Provide the [X, Y] coordinate of the cell's center where the given text is located.  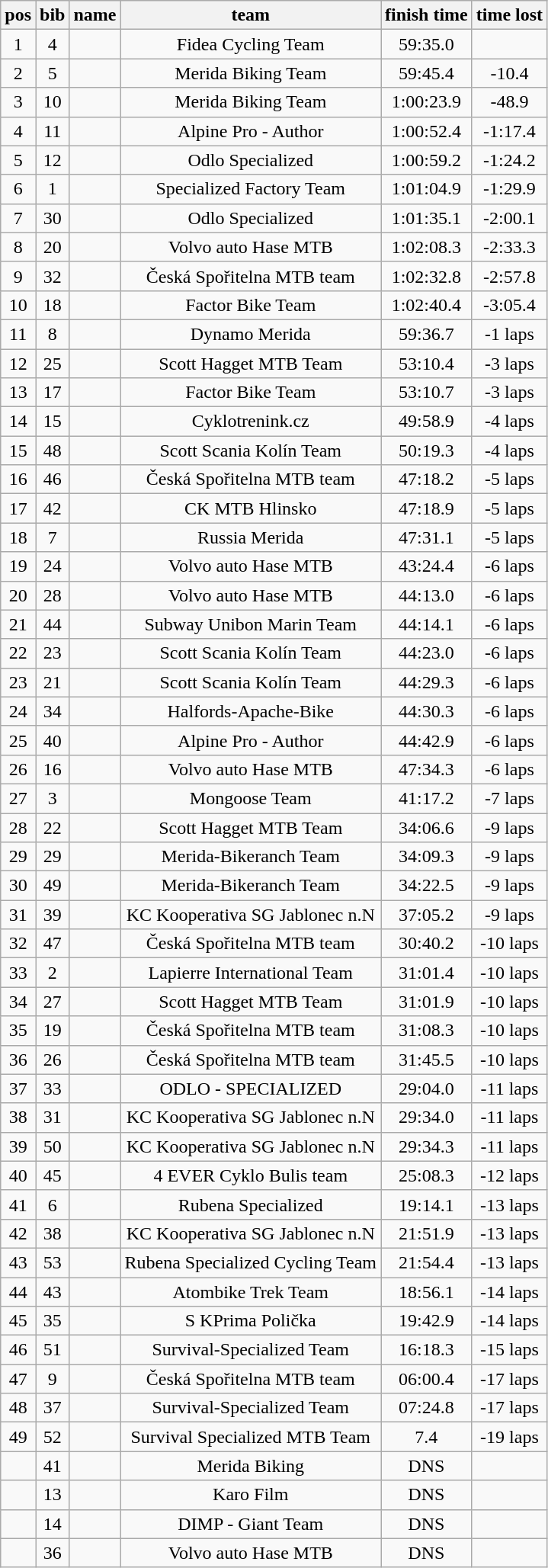
31:45.5 [427, 1060]
29:04.0 [427, 1089]
47:18.2 [427, 479]
-10.4 [509, 73]
53:10.7 [427, 393]
34:22.5 [427, 886]
53 [52, 1262]
1:00:23.9 [427, 102]
ODLO - SPECIALIZED [251, 1089]
Atombike Trek Team [251, 1292]
Karo Film [251, 1495]
Russia Merida [251, 537]
37:05.2 [427, 915]
name [95, 15]
-48.9 [509, 102]
1:02:08.3 [427, 247]
16:18.3 [427, 1350]
44:30.3 [427, 711]
1:02:32.8 [427, 276]
59:35.0 [427, 44]
-3:05.4 [509, 305]
Fidea Cycling Team [251, 44]
finish time [427, 15]
Survival Specialized MTB Team [251, 1437]
29:34.3 [427, 1146]
-1:29.9 [509, 189]
Halfords-Apache-Bike [251, 711]
Cyklotrenink.cz [251, 422]
Rubena Specialized Cycling Team [251, 1262]
44:23.0 [427, 653]
47:31.1 [427, 537]
7.4 [427, 1437]
1:00:52.4 [427, 131]
29:34.0 [427, 1117]
1:00:59.2 [427, 160]
47:18.9 [427, 508]
-1:17.4 [509, 131]
Merida Biking [251, 1466]
52 [52, 1437]
-2:33.3 [509, 247]
pos [18, 15]
-7 laps [509, 798]
DIMP - Giant Team [251, 1524]
19:14.1 [427, 1204]
25:08.3 [427, 1175]
49:58.9 [427, 422]
59:36.7 [427, 334]
bib [52, 15]
team [251, 15]
51 [52, 1350]
19:42.9 [427, 1321]
4 EVER Cyklo Bulis team [251, 1175]
07:24.8 [427, 1408]
47:34.3 [427, 769]
-2:57.8 [509, 276]
31:01.4 [427, 973]
34:09.3 [427, 857]
Mongoose Team [251, 798]
44:29.3 [427, 682]
43:24.4 [427, 566]
1:01:35.1 [427, 218]
Dynamo Merida [251, 334]
44:42.9 [427, 740]
-1 laps [509, 334]
18:56.1 [427, 1292]
06:00.4 [427, 1379]
-2:00.1 [509, 218]
50:19.3 [427, 451]
21:54.4 [427, 1262]
-15 laps [509, 1350]
-12 laps [509, 1175]
59:45.4 [427, 73]
Subway Unibon Marin Team [251, 624]
-19 laps [509, 1437]
1:02:40.4 [427, 305]
44:14.1 [427, 624]
34:06.6 [427, 827]
S KPrima Polička [251, 1321]
44:13.0 [427, 595]
50 [52, 1146]
30:40.2 [427, 944]
31:08.3 [427, 1031]
Specialized Factory Team [251, 189]
21:51.9 [427, 1233]
time lost [509, 15]
31:01.9 [427, 1002]
Rubena Specialized [251, 1204]
53:10.4 [427, 364]
Lapierre International Team [251, 973]
CK MTB Hlinsko [251, 508]
-1:24.2 [509, 160]
41:17.2 [427, 798]
1:01:04.9 [427, 189]
